Find where the given text appears and provide that cell's center as (X, Y) coordinate. 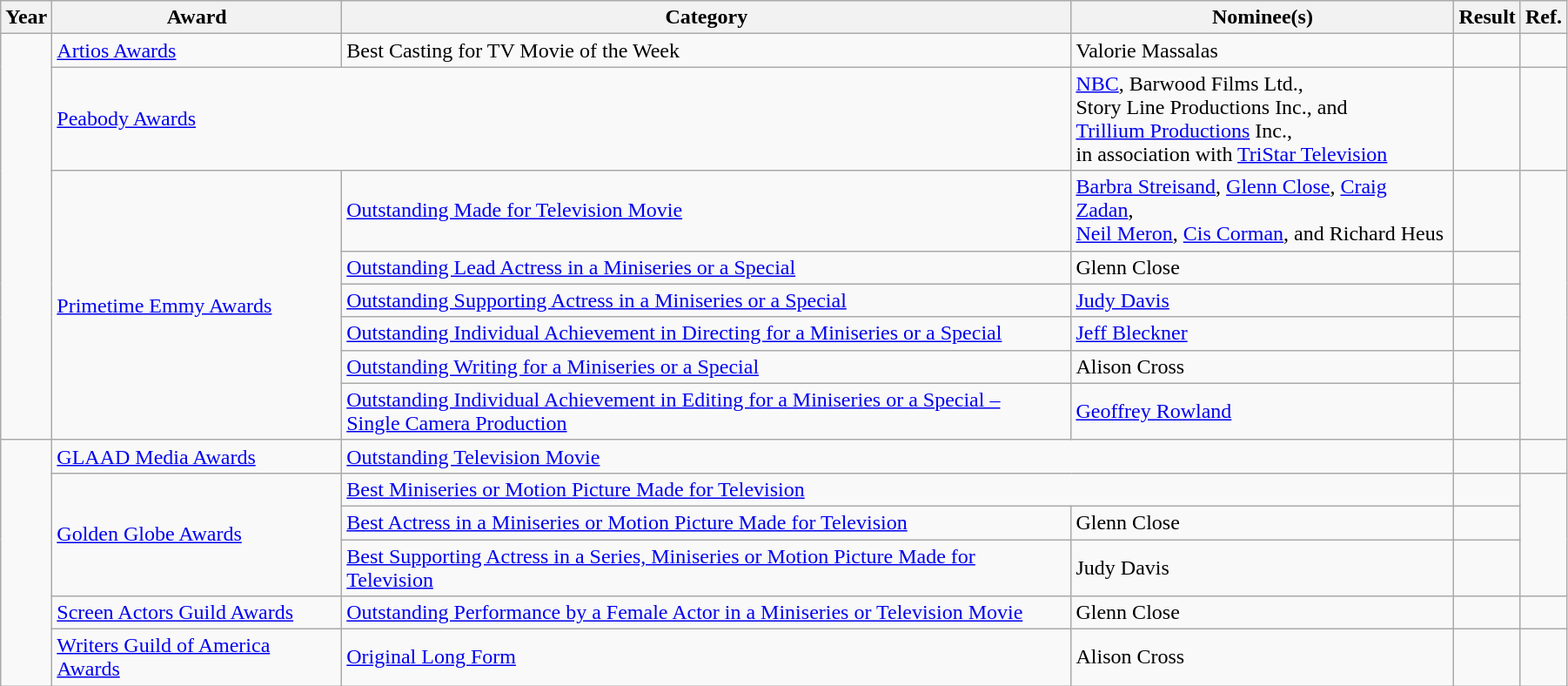
Best Casting for TV Movie of the Week (707, 50)
Original Long Form (707, 658)
Artios Awards (197, 50)
Best Actress in a Miniseries or Motion Picture Made for Television (707, 522)
Outstanding Lead Actress in a Miniseries or a Special (707, 267)
Screen Actors Guild Awards (197, 613)
Outstanding Supporting Actress in a Miniseries or a Special (707, 300)
Geoffrey Rowland (1263, 411)
Outstanding Writing for a Miniseries or a Special (707, 367)
NBC, Barwood Films Ltd., Story Line Productions Inc., and Trillium Productions Inc., in association with TriStar Television (1263, 118)
Year (26, 17)
Barbra Streisand, Glenn Close, Craig Zadan, Neil Meron, Cis Corman, and Richard Heus (1263, 211)
Valorie Massalas (1263, 50)
Award (197, 17)
Best Supporting Actress in a Series, Miniseries or Motion Picture Made for Television (707, 568)
GLAAD Media Awards (197, 456)
Outstanding Television Movie (898, 456)
Writers Guild of America Awards (197, 658)
Peabody Awards (562, 118)
Primetime Emmy Awards (197, 305)
Outstanding Individual Achievement in Directing for a Miniseries or a Special (707, 333)
Nominee(s) (1263, 17)
Best Miniseries or Motion Picture Made for Television (898, 489)
Outstanding Individual Achievement in Editing for a Miniseries or a Special – Single Camera Production (707, 411)
Outstanding Made for Television Movie (707, 211)
Ref. (1544, 17)
Jeff Bleckner (1263, 333)
Result (1487, 17)
Outstanding Performance by a Female Actor in a Miniseries or Television Movie (707, 613)
Golden Globe Awards (197, 535)
Category (707, 17)
